Extract the [x, y] coordinate from the center of the cell holding the provided text.  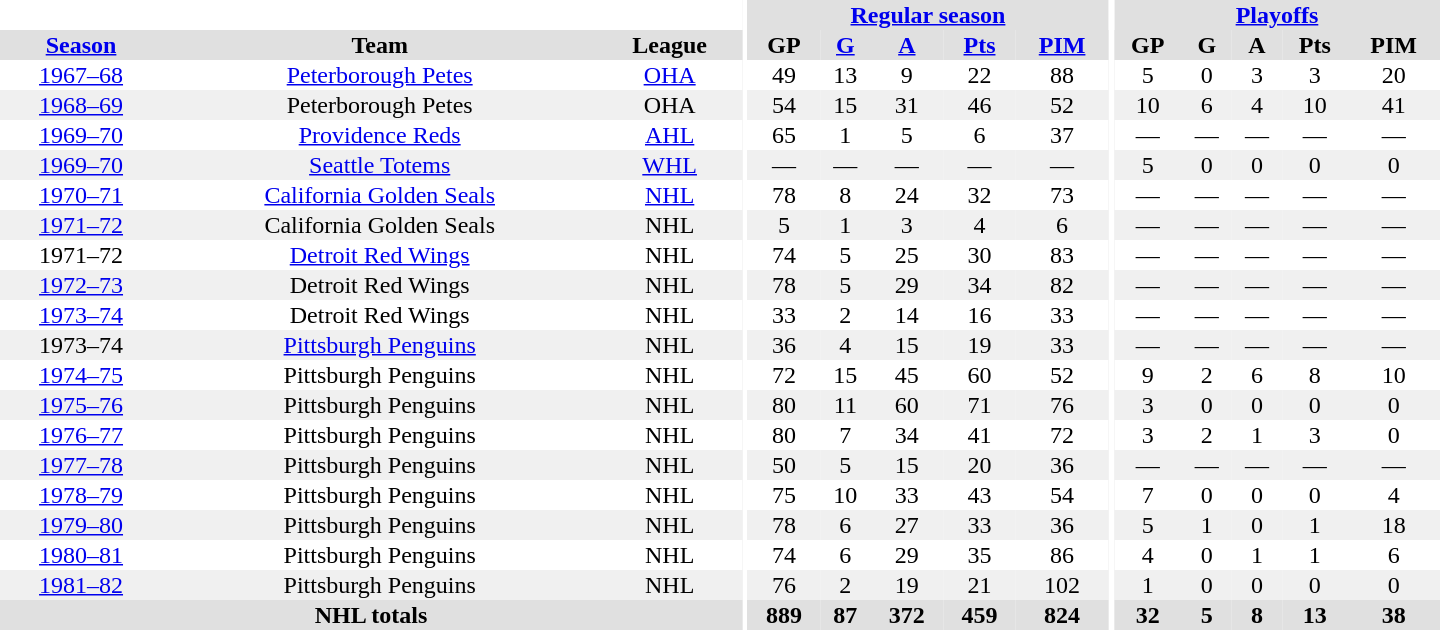
16 [980, 315]
11 [845, 405]
73 [1062, 195]
1970–71 [81, 195]
14 [908, 315]
Seattle Totems [380, 165]
37 [1062, 135]
1974–75 [81, 375]
27 [908, 525]
Season [81, 45]
1975–76 [81, 405]
1980–81 [81, 555]
1976–77 [81, 435]
82 [1062, 285]
46 [980, 105]
71 [980, 405]
AHL [670, 135]
102 [1062, 585]
1967–68 [81, 75]
50 [784, 465]
1977–78 [81, 465]
38 [1394, 615]
1968–69 [81, 105]
NHL totals [371, 615]
League [670, 45]
1981–82 [81, 585]
24 [908, 195]
824 [1062, 615]
Playoffs [1277, 15]
87 [845, 615]
Regular season [928, 15]
372 [908, 615]
31 [908, 105]
65 [784, 135]
30 [980, 255]
889 [784, 615]
18 [1394, 525]
88 [1062, 75]
75 [784, 495]
22 [980, 75]
1978–79 [81, 495]
21 [980, 585]
45 [908, 375]
Providence Reds [380, 135]
Team [380, 45]
25 [908, 255]
83 [1062, 255]
43 [980, 495]
35 [980, 555]
86 [1062, 555]
459 [980, 615]
49 [784, 75]
1972–73 [81, 285]
1979–80 [81, 525]
WHL [670, 165]
